Find where the given text appears and provide that cell's center as (x, y) coordinate. 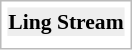
Ling Stream (66, 22)
